Provide the (x, y) coordinate of the cell's center where the given text is located.  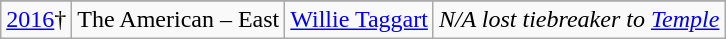
2016† (36, 20)
N/A lost tiebreaker to Temple (579, 20)
Willie Taggart (360, 20)
The American – East (178, 20)
